From the cell containing the given text, extract its center point as [X, Y] coordinate. 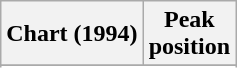
Peakposition [189, 34]
Chart (1994) [72, 34]
